Capture the cell that displays the provided text and extract its [X, Y] central coordinate. 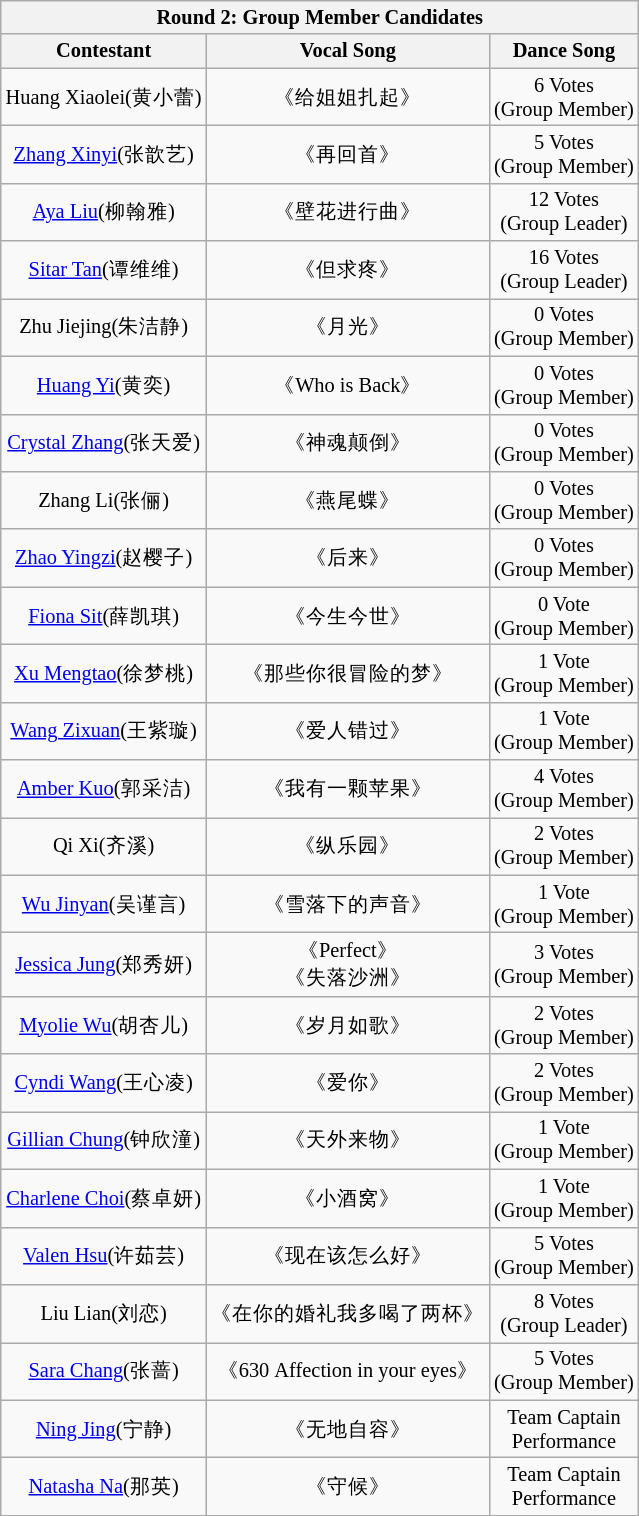
Round 2: Group Member Candidates [320, 17]
《我有一颗苹果》 [348, 789]
《现在该怎么好》 [348, 1256]
Fiona Sit(薛凯琪) [104, 616]
Zhang Li(张俪) [104, 500]
Valen Hsu(许茹芸) [104, 1256]
12 Votes(Group Leader) [564, 212]
3 Votes(Group Member) [564, 964]
Qi Xi(齐溪) [104, 846]
《爱你》 [348, 1083]
Contestant [104, 51]
《但求疼》 [348, 270]
Liu Lian(刘恋) [104, 1313]
Jessica Jung(郑秀妍) [104, 964]
Vocal Song [348, 51]
《Perfect》《失落沙洲》 [348, 964]
Gillian Chung(钟欣潼) [104, 1140]
《守候》 [348, 1486]
Huang Yi(黄奕) [104, 385]
0 Vote(Group Member) [564, 616]
《在你的婚礼我多喝了两杯》 [348, 1313]
《给姐姐扎起》 [348, 97]
Wang Zixuan(王紫璇) [104, 731]
Zhu Jiejing(朱洁静) [104, 327]
《雪落下的声音》 [348, 904]
Sara Chang(张蔷) [104, 1371]
《今生今世》 [348, 616]
《后来》 [348, 558]
《纵乐园》 [348, 846]
4 Votes(Group Member) [564, 789]
8 Votes(Group Leader) [564, 1313]
《神魂颠倒》 [348, 443]
16 Votes(Group Leader) [564, 270]
Amber Kuo(郭采洁) [104, 789]
《630 Affection in your eyes》 [348, 1371]
Wu Jinyan(吴谨言) [104, 904]
Myolie Wu(胡杏儿) [104, 1025]
Cyndi Wang(王心凌) [104, 1083]
《爱人错过》 [348, 731]
《燕尾蝶》 [348, 500]
Dance Song [564, 51]
《小酒窝》 [348, 1198]
Natasha Na(那英) [104, 1486]
《天外来物》 [348, 1140]
《再回首》 [348, 154]
Ning Jing(宁静) [104, 1429]
Sitar Tan(谭维维) [104, 270]
Charlene Choi(蔡卓妍) [104, 1198]
《壁花进行曲》 [348, 212]
6 Votes(Group Member) [564, 97]
Huang Xiaolei(黄小蕾) [104, 97]
Xu Mengtao(徐梦桃) [104, 673]
Zhang Xinyi(张歆艺) [104, 154]
Zhao Yingzi(赵樱子) [104, 558]
《无地自容》 [348, 1429]
Crystal Zhang(张天爱) [104, 443]
Aya Liu(柳翰雅) [104, 212]
《岁月如歌》 [348, 1025]
《Who is Back》 [348, 385]
《那些你很冒险的梦》 [348, 673]
《月光》 [348, 327]
